Pinpoint the cell where the given text exists, returning its (X, Y) midpoint coordinate. 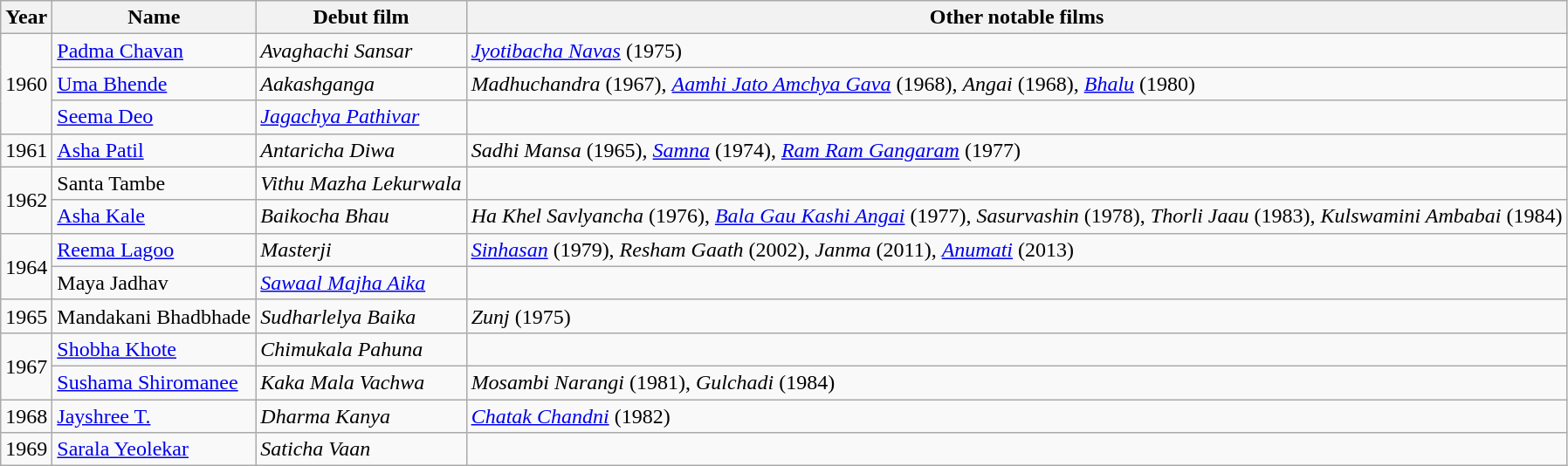
1960 (26, 84)
1964 (26, 266)
Asha Patil (154, 150)
Mosambi Narangi (1981), Gulchadi (1984) (1016, 382)
Jagachya Pathivar (361, 117)
Antaricha Diwa (361, 150)
Kaka Mala Vachwa (361, 382)
Uma Bhende (154, 84)
Chimukala Pahuna (361, 349)
Jyotibacha Navas (1975) (1016, 51)
Padma Chavan (154, 51)
Baikocha Bhau (361, 216)
1961 (26, 150)
Shobha Khote (154, 349)
Reema Lagoo (154, 250)
Dharma Kanya (361, 416)
Asha Kale (154, 216)
Maya Jadhav (154, 283)
Saticha Vaan (361, 449)
Mandakani Bhadbhade (154, 316)
Sarala Yeolekar (154, 449)
Madhuchandra (1967), Aamhi Jato Amchya Gava (1968), Angai (1968), Bhalu (1980) (1016, 84)
Aakashganga (361, 84)
Ha Khel Savlyancha (1976), Bala Gau Kashi Angai (1977), Sasurvashin (1978), Thorli Jaau (1983), Kulswamini Ambabai (1984) (1016, 216)
Sushama Shiromanee (154, 382)
1965 (26, 316)
Zunj (1975) (1016, 316)
Avaghachi Sansar (361, 51)
Jayshree T. (154, 416)
Masterji (361, 250)
Seema Deo (154, 117)
Debut film (361, 17)
Year (26, 17)
1962 (26, 200)
1967 (26, 366)
1968 (26, 416)
Sadhi Mansa (1965), Samna (1974), Ram Ram Gangaram (1977) (1016, 150)
Sawaal Majha Aika (361, 283)
Sudharlelya Baika (361, 316)
Name (154, 17)
Vithu Mazha Lekurwala (361, 183)
Sinhasan (1979), Resham Gaath (2002), Janma (2011), Anumati (2013) (1016, 250)
Other notable films (1016, 17)
Santa Tambe (154, 183)
1969 (26, 449)
Chatak Chandni (1982) (1016, 416)
